Search for the cell housing the specified text and yield its (x, y) center coordinate. 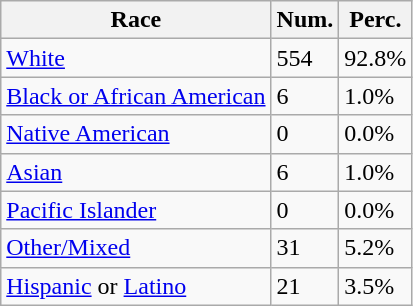
Perc. (376, 20)
Race (136, 20)
Num. (305, 20)
Other/Mixed (136, 248)
Native American (136, 134)
5.2% (376, 248)
92.8% (376, 58)
31 (305, 248)
White (136, 58)
Pacific Islander (136, 210)
554 (305, 58)
3.5% (376, 286)
21 (305, 286)
Asian (136, 172)
Black or African American (136, 96)
Hispanic or Latino (136, 286)
